Identify which cell holds the provided text, then report its [X, Y] central coordinate. 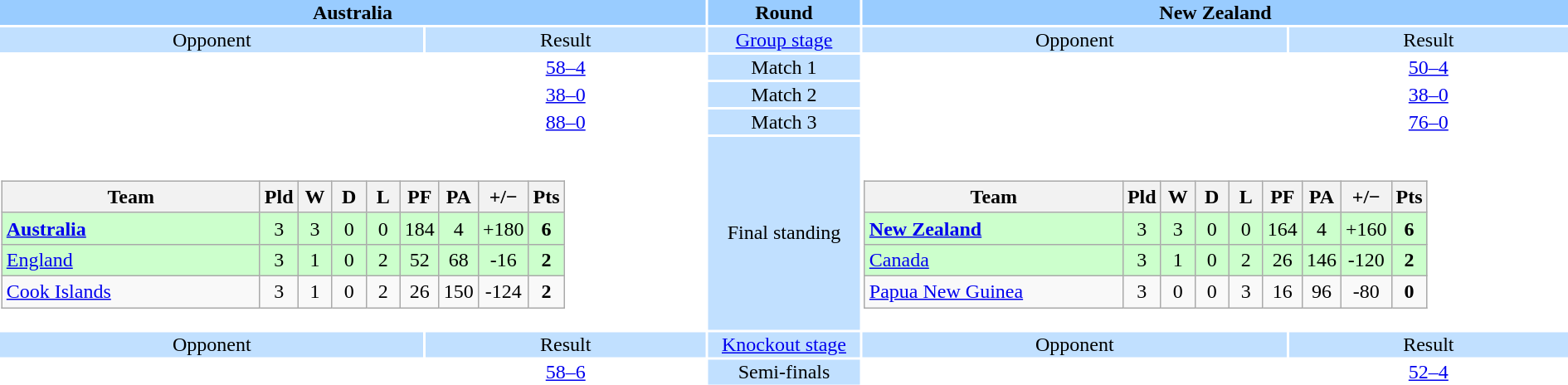
96 [1321, 291]
58–6 [566, 372]
76–0 [1429, 122]
-80 [1366, 291]
Final standing [784, 233]
68 [458, 260]
Match 1 [784, 67]
52–4 [1429, 372]
Match 3 [784, 122]
Team Pld W D L PF PA +/− Pts Australia 3 3 0 0 184 4 +180 6 England 3 1 0 2 52 68 -16 2 Cook Islands 3 1 0 2 26 150 -124 2 [353, 233]
-124 [503, 291]
-120 [1366, 260]
Semi-finals [784, 372]
184 [420, 228]
50–4 [1429, 67]
146 [1321, 260]
Papua New Guinea [994, 291]
52 [420, 260]
Match 2 [784, 95]
164 [1283, 228]
-16 [503, 260]
England [131, 260]
+180 [503, 228]
Canada [994, 260]
Group stage [784, 40]
Team Pld W D L PF PA +/− Pts New Zealand 3 3 0 0 164 4 +160 6 Canada 3 1 0 2 26 146 -120 2 Papua New Guinea 3 0 0 3 16 96 -80 0 [1215, 233]
88–0 [566, 122]
58–4 [566, 67]
Knockout stage [784, 344]
150 [458, 291]
Cook Islands [131, 291]
Round [784, 12]
16 [1283, 291]
+160 [1366, 228]
